Extract the [X, Y] coordinate from the center of the cell holding the provided text.  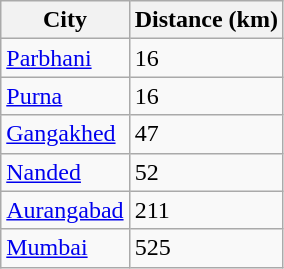
Parbhani [65, 58]
Distance (km) [206, 20]
Aurangabad [65, 210]
47 [206, 134]
Nanded [65, 172]
Purna [65, 96]
City [65, 20]
525 [206, 248]
Mumbai [65, 248]
Gangakhed [65, 134]
52 [206, 172]
211 [206, 210]
